Find where the given text appears and provide that cell's center as (x, y) coordinate. 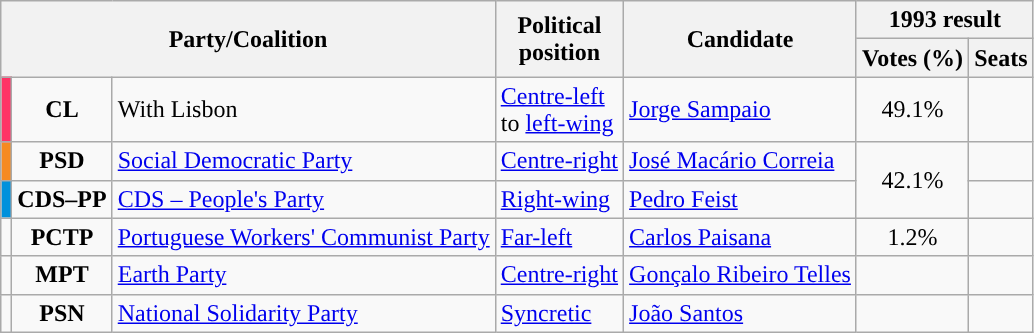
Syncretic (559, 313)
Jorge Sampaio (740, 110)
With Lisbon (304, 110)
Portuguese Workers' Communist Party (304, 237)
Votes (%) (912, 58)
Seats (1001, 58)
42.1% (912, 180)
Party/Coalition (248, 39)
Centre-leftto left-wing (559, 110)
PSD (62, 161)
Politicalposition (559, 39)
Far-left (559, 237)
PCTP (62, 237)
Right-wing (559, 199)
Carlos Paisana (740, 237)
Earth Party (304, 275)
MPT (62, 275)
CDS – People's Party (304, 199)
Social Democratic Party (304, 161)
1.2% (912, 237)
Candidate (740, 39)
José Macário Correia (740, 161)
João Santos (740, 313)
Gonçalo Ribeiro Telles (740, 275)
Pedro Feist (740, 199)
49.1% (912, 110)
PSN (62, 313)
1993 result (944, 20)
National Solidarity Party (304, 313)
CL (62, 110)
CDS–PP (62, 199)
